Capture the cell that displays the provided text and extract its [X, Y] central coordinate. 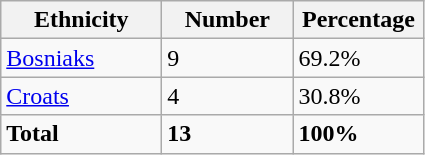
69.2% [358, 58]
13 [228, 134]
Number [228, 20]
100% [358, 134]
30.8% [358, 96]
9 [228, 58]
Bosniaks [82, 58]
Croats [82, 96]
4 [228, 96]
Ethnicity [82, 20]
Total [82, 134]
Percentage [358, 20]
